Locate the cell with the specified text and output its (x, y) center coordinate. 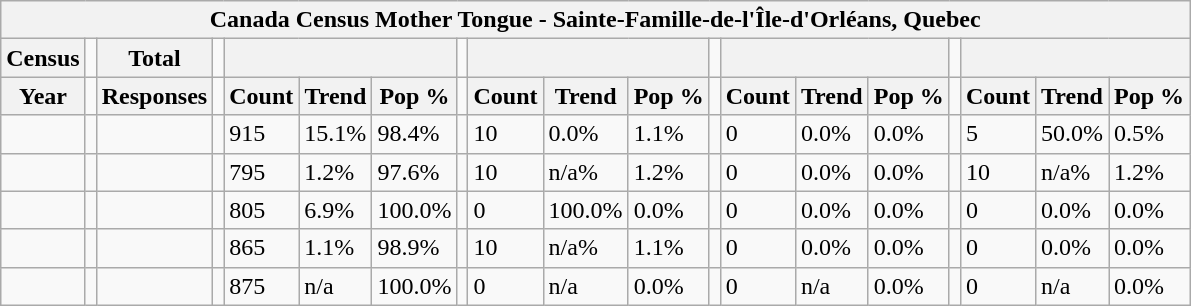
Total (154, 58)
98.9% (414, 248)
5 (998, 134)
915 (262, 134)
805 (262, 210)
875 (262, 286)
Census (43, 58)
Year (43, 96)
Canada Census Mother Tongue - Sainte-Famille-de-l'Île-d'Orléans, Quebec (596, 20)
865 (262, 248)
Responses (154, 96)
6.9% (336, 210)
50.0% (1072, 134)
795 (262, 172)
97.6% (414, 172)
98.4% (414, 134)
15.1% (336, 134)
0.5% (1148, 134)
